Search for the cell housing the specified text and yield its [X, Y] center coordinate. 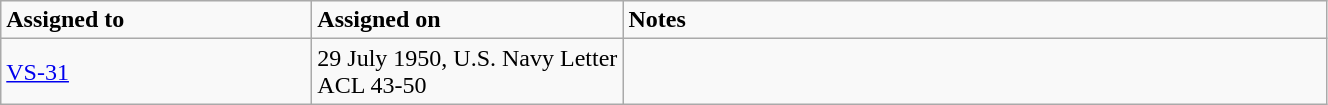
VS-31 [156, 72]
Assigned to [156, 20]
Assigned on [468, 20]
Notes [975, 20]
29 July 1950, U.S. Navy Letter ACL 43-50 [468, 72]
